Search for the cell housing the specified text and yield its [x, y] center coordinate. 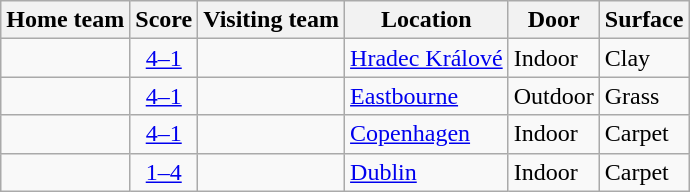
Clay [644, 58]
Hradec Králové [427, 58]
Door [554, 20]
Eastbourne [427, 96]
Surface [644, 20]
Score [164, 20]
Grass [644, 96]
Copenhagen [427, 134]
Dublin [427, 172]
1–4 [164, 172]
Location [427, 20]
Home team [66, 20]
Outdoor [554, 96]
Visiting team [272, 20]
